Identify which cell holds the provided text, then report its (X, Y) central coordinate. 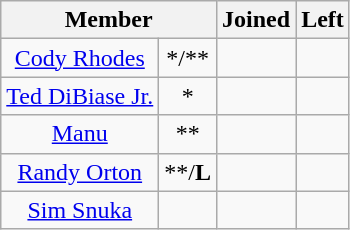
Ted DiBiase Jr. (80, 96)
*/** (188, 58)
Joined (256, 20)
Cody Rhodes (80, 58)
Randy Orton (80, 172)
Member (109, 20)
** (188, 134)
**/L (188, 172)
Left (323, 20)
* (188, 96)
Manu (80, 134)
Sim Snuka (80, 210)
